Provide the [X, Y] coordinate of the cell's center where the given text is located.  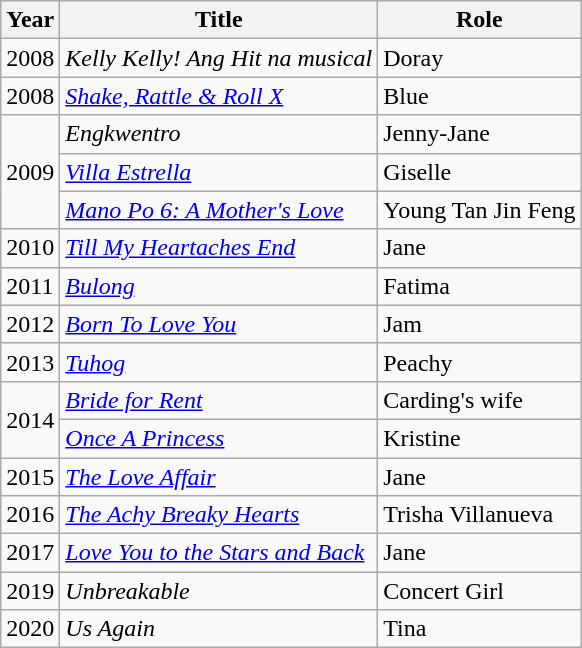
Tuhog [219, 362]
Carding's wife [480, 400]
Young Tan Jin Feng [480, 210]
2011 [30, 286]
Year [30, 20]
Title [219, 20]
Born To Love You [219, 324]
Bulong [219, 286]
Villa Estrella [219, 172]
2020 [30, 629]
Jenny-Jane [480, 134]
Role [480, 20]
Trisha Villanueva [480, 515]
Us Again [219, 629]
2015 [30, 477]
Love You to the Stars and Back [219, 553]
Blue [480, 96]
Tina [480, 629]
The Love Affair [219, 477]
2010 [30, 248]
Peachy [480, 362]
Fatima [480, 286]
Kelly Kelly! Ang Hit na musical [219, 58]
Concert Girl [480, 591]
Engkwentro [219, 134]
Kristine [480, 438]
2013 [30, 362]
2012 [30, 324]
Jam [480, 324]
The Achy Breaky Hearts [219, 515]
Bride for Rent [219, 400]
2009 [30, 172]
Till My Heartaches End [219, 248]
2014 [30, 419]
Shake, Rattle & Roll X [219, 96]
Giselle [480, 172]
2019 [30, 591]
2016 [30, 515]
Doray [480, 58]
Mano Po 6: A Mother's Love [219, 210]
Once A Princess [219, 438]
Unbreakable [219, 591]
2017 [30, 553]
